Find where the given text appears and provide that cell's center as [X, Y] coordinate. 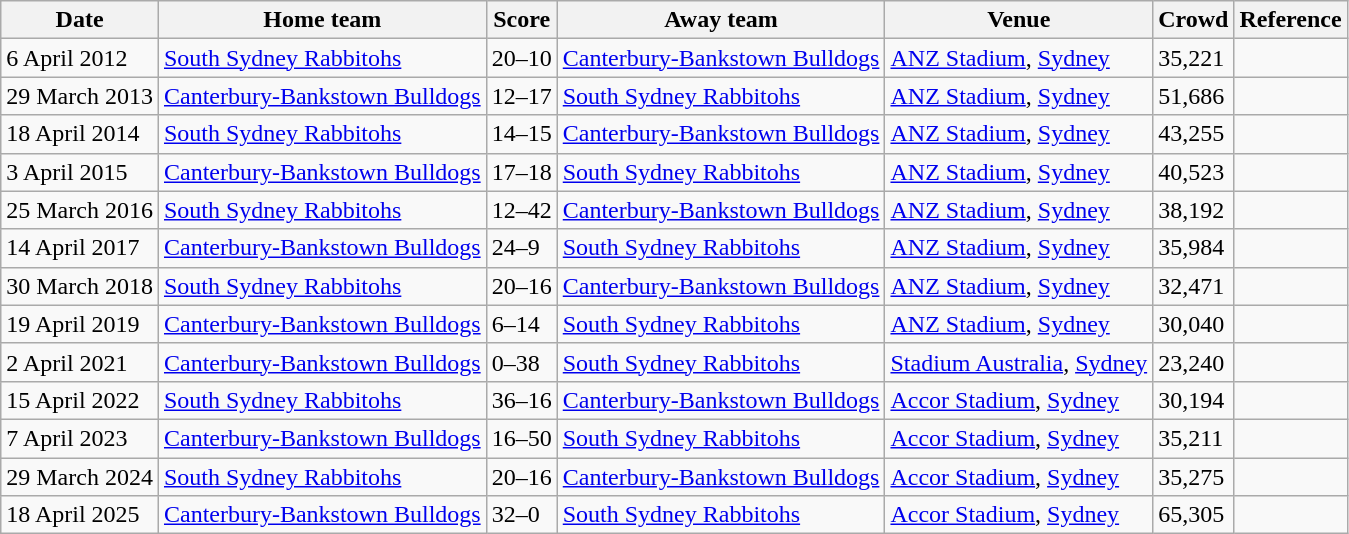
35,984 [1194, 248]
6 April 2012 [80, 58]
7 April 2023 [80, 438]
30 March 2018 [80, 286]
Away team [721, 20]
29 March 2013 [80, 96]
35,211 [1194, 438]
6–14 [522, 324]
0–38 [522, 362]
30,194 [1194, 400]
12–42 [522, 210]
Venue [1019, 20]
Stadium Australia, Sydney [1019, 362]
24–9 [522, 248]
32,471 [1194, 286]
30,040 [1194, 324]
18 April 2025 [80, 515]
51,686 [1194, 96]
29 March 2024 [80, 477]
35,275 [1194, 477]
36–16 [522, 400]
3 April 2015 [80, 172]
15 April 2022 [80, 400]
40,523 [1194, 172]
Score [522, 20]
65,305 [1194, 515]
19 April 2019 [80, 324]
Crowd [1194, 20]
25 March 2016 [80, 210]
43,255 [1194, 134]
32–0 [522, 515]
2 April 2021 [80, 362]
Date [80, 20]
12–17 [522, 96]
23,240 [1194, 362]
14–15 [522, 134]
Reference [1290, 20]
35,221 [1194, 58]
Home team [322, 20]
14 April 2017 [80, 248]
18 April 2014 [80, 134]
17–18 [522, 172]
20–10 [522, 58]
38,192 [1194, 210]
16–50 [522, 438]
